For the text-containing cell, return its midpoint in [x, y] coordinate format. 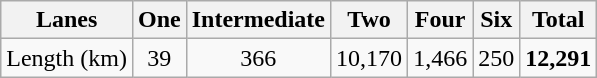
Intermediate [258, 20]
250 [496, 58]
10,170 [370, 58]
Lanes [67, 20]
39 [159, 58]
Six [496, 20]
1,466 [440, 58]
366 [258, 58]
Four [440, 20]
Total [558, 20]
Length (km) [67, 58]
Two [370, 20]
One [159, 20]
12,291 [558, 58]
